Pinpoint the cell where the given text exists, returning its [X, Y] midpoint coordinate. 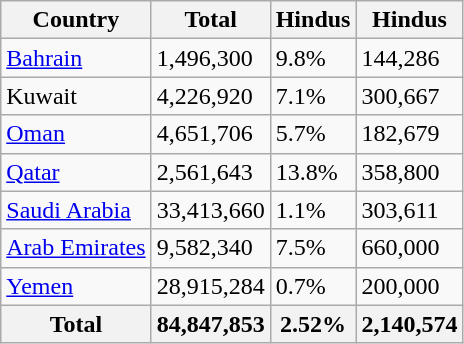
2,140,574 [410, 324]
Qatar [76, 172]
300,667 [410, 96]
4,226,920 [210, 96]
0.7% [313, 286]
84,847,853 [210, 324]
Saudi Arabia [76, 210]
28,915,284 [210, 286]
182,679 [410, 134]
200,000 [410, 286]
303,611 [410, 210]
13.8% [313, 172]
7.1% [313, 96]
358,800 [410, 172]
1.1% [313, 210]
Country [76, 20]
5.7% [313, 134]
9.8% [313, 58]
Yemen [76, 286]
660,000 [410, 248]
4,651,706 [210, 134]
Oman [76, 134]
1,496,300 [210, 58]
2.52% [313, 324]
Arab Emirates [76, 248]
9,582,340 [210, 248]
33,413,660 [210, 210]
7.5% [313, 248]
Kuwait [76, 96]
2,561,643 [210, 172]
Bahrain [76, 58]
144,286 [410, 58]
